Return the (X, Y) coordinate for the center point of the cell that contains the specified text.  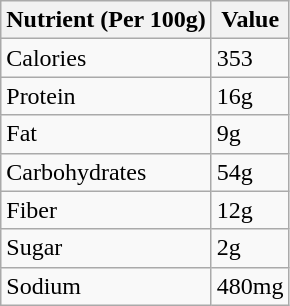
Fiber (106, 210)
2g (250, 248)
Protein (106, 96)
Sodium (106, 286)
12g (250, 210)
480mg (250, 286)
Nutrient (Per 100g) (106, 20)
9g (250, 134)
Value (250, 20)
Fat (106, 134)
Sugar (106, 248)
Carbohydrates (106, 172)
16g (250, 96)
54g (250, 172)
353 (250, 58)
Calories (106, 58)
